Pinpoint the cell where the given text exists, returning its (x, y) midpoint coordinate. 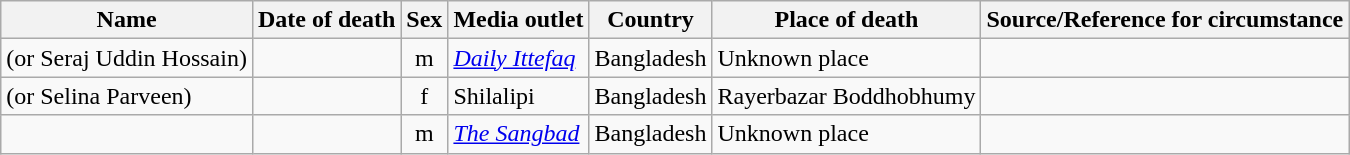
Name (127, 20)
Shilalipi (518, 96)
The Sangbad (518, 134)
Media outlet (518, 20)
(or Seraj Uddin Hossain) (127, 58)
Source/Reference for circumstance (1165, 20)
Date of death (326, 20)
Daily Ittefaq (518, 58)
Rayerbazar Boddhobhumy (846, 96)
f (424, 96)
Country (650, 20)
(or Selina Parveen) (127, 96)
Sex (424, 20)
Place of death (846, 20)
